Extract the (X, Y) coordinate from the center of the cell holding the provided text.  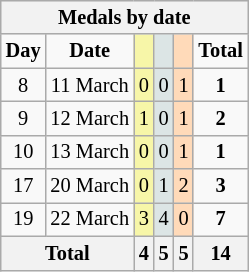
7 (220, 219)
20 March (90, 186)
17 (24, 186)
Medals by date (124, 17)
13 March (90, 152)
19 (24, 219)
8 (24, 85)
9 (24, 118)
14 (220, 253)
Day (24, 51)
12 March (90, 118)
11 March (90, 85)
10 (24, 152)
22 March (90, 219)
Date (90, 51)
